Return (x, y) of the center of cell containing provided text 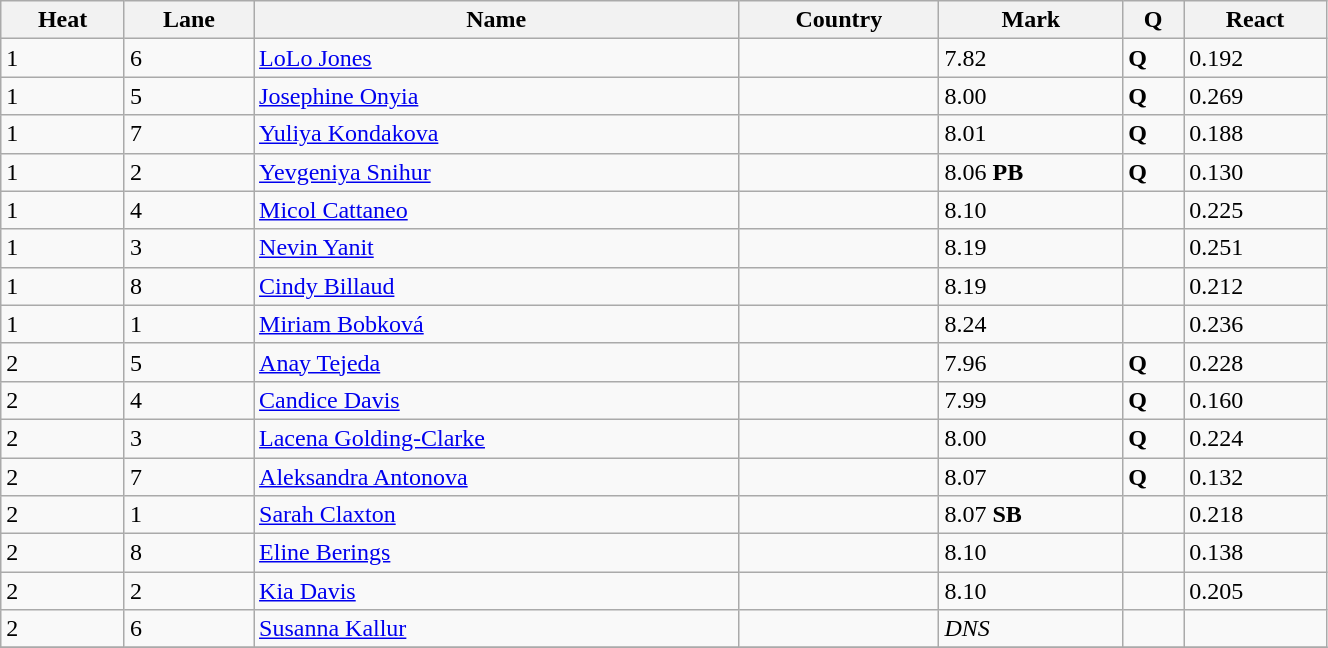
0.236 (1256, 324)
Aleksandra Antonova (496, 477)
Susanna Kallur (496, 629)
0.188 (1256, 134)
DNS (1031, 629)
0.228 (1256, 362)
8.07 SB (1031, 515)
Eline Berings (496, 553)
8.07 (1031, 477)
Nevin Yanit (496, 248)
8.06 PB (1031, 172)
Yuliya Kondakova (496, 134)
0.160 (1256, 400)
0.218 (1256, 515)
Sarah Claxton (496, 515)
Candice Davis (496, 400)
Name (496, 20)
7.82 (1031, 58)
React (1256, 20)
Josephine Onyia (496, 96)
0.192 (1256, 58)
0.205 (1256, 591)
0.251 (1256, 248)
LoLo Jones (496, 58)
Anay Tejeda (496, 362)
0.212 (1256, 286)
8.24 (1031, 324)
Lacena Golding-Clarke (496, 438)
7.99 (1031, 400)
0.269 (1256, 96)
Cindy Billaud (496, 286)
7.96 (1031, 362)
Micol Cattaneo (496, 210)
Country (839, 20)
Kia Davis (496, 591)
Mark (1031, 20)
Yevgeniya Snihur (496, 172)
Lane (188, 20)
0.138 (1256, 553)
Miriam Bobková (496, 324)
0.224 (1256, 438)
0.130 (1256, 172)
0.132 (1256, 477)
8.01 (1031, 134)
Heat (63, 20)
0.225 (1256, 210)
